For the text-containing cell, return its midpoint in (X, Y) coordinate format. 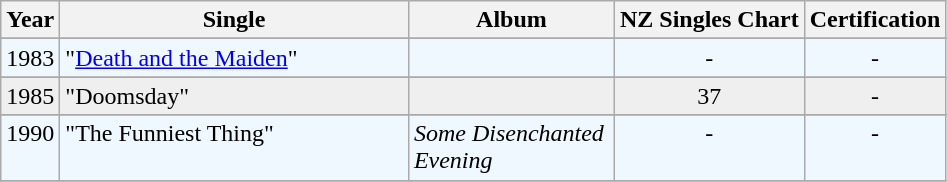
"Death and the Maiden" (234, 58)
Certification (875, 20)
Some Disenchanted Evening (511, 148)
37 (709, 96)
Single (234, 20)
Year (30, 20)
"The Funniest Thing" (234, 148)
Album (511, 20)
"Doomsday" (234, 96)
1990 (30, 148)
1985 (30, 96)
NZ Singles Chart (709, 20)
1983 (30, 58)
